For the text-containing cell, return its midpoint in [X, Y] coordinate format. 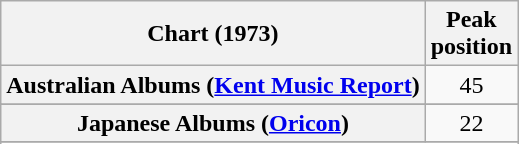
Japanese Albums (Oricon) [213, 123]
Australian Albums (Kent Music Report) [213, 85]
22 [471, 123]
45 [471, 85]
Chart (1973) [213, 34]
Peakposition [471, 34]
